Search for the cell housing the specified text and yield its [x, y] center coordinate. 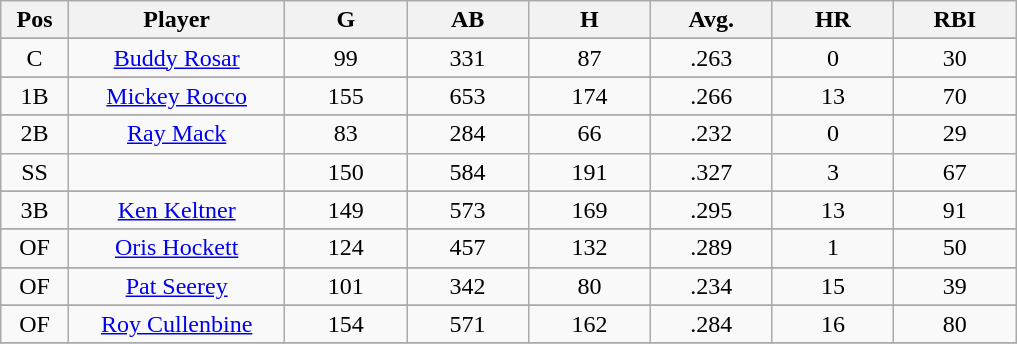
653 [468, 96]
Mickey Rocco [176, 96]
154 [346, 324]
150 [346, 172]
.327 [711, 172]
155 [346, 96]
AB [468, 20]
Oris Hockett [176, 248]
2B [35, 134]
342 [468, 286]
70 [955, 96]
149 [346, 210]
83 [346, 134]
.232 [711, 134]
Ken Keltner [176, 210]
1 [833, 248]
67 [955, 172]
.234 [711, 286]
HR [833, 20]
101 [346, 286]
SS [35, 172]
162 [589, 324]
91 [955, 210]
Avg. [711, 20]
573 [468, 210]
124 [346, 248]
87 [589, 58]
284 [468, 134]
66 [589, 134]
39 [955, 286]
169 [589, 210]
C [35, 58]
584 [468, 172]
H [589, 20]
331 [468, 58]
.295 [711, 210]
.263 [711, 58]
457 [468, 248]
.266 [711, 96]
Pat Seerey [176, 286]
99 [346, 58]
3B [35, 210]
Roy Cullenbine [176, 324]
G [346, 20]
29 [955, 134]
50 [955, 248]
RBI [955, 20]
Pos [35, 20]
132 [589, 248]
191 [589, 172]
174 [589, 96]
16 [833, 324]
1B [35, 96]
Ray Mack [176, 134]
.284 [711, 324]
15 [833, 286]
Player [176, 20]
.289 [711, 248]
3 [833, 172]
30 [955, 58]
571 [468, 324]
Buddy Rosar [176, 58]
